Detect which cell encompasses the target text, then output its [X, Y] center coordinate. 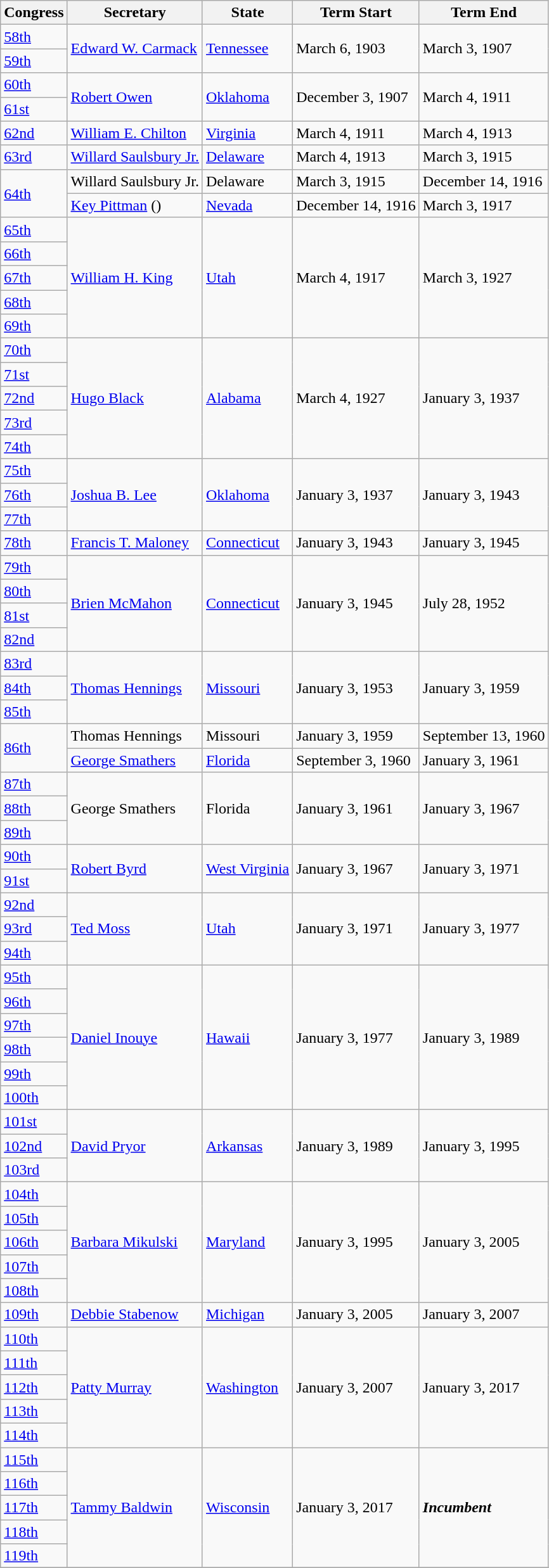
Secretary [134, 13]
Brien McMahon [134, 603]
109th [34, 1315]
106th [34, 1242]
Tammy Baldwin [134, 1507]
114th [34, 1435]
100th [34, 1098]
September 13, 1960 [484, 736]
119th [34, 1556]
69th [34, 326]
101st [34, 1122]
March 3, 1917 [484, 205]
December 3, 1907 [356, 97]
David Pryor [134, 1146]
95th [34, 977]
September 3, 1960 [356, 760]
81st [34, 615]
99th [34, 1074]
91st [34, 881]
83rd [34, 663]
87th [34, 784]
January 3, 1953 [356, 687]
86th [34, 748]
108th [34, 1291]
Ted Moss [134, 929]
68th [34, 302]
West Virginia [247, 869]
73rd [34, 423]
61st [34, 109]
94th [34, 953]
82nd [34, 639]
Tennessee [247, 49]
75th [34, 471]
Washington [247, 1387]
Hawaii [247, 1037]
102nd [34, 1146]
William H. King [134, 277]
72nd [34, 398]
March 4, 1927 [356, 398]
80th [34, 591]
Maryland [247, 1242]
117th [34, 1508]
96th [34, 1001]
63rd [34, 157]
98th [34, 1049]
110th [34, 1339]
March 3, 1927 [484, 277]
William E. Chilton [134, 133]
Arkansas [247, 1146]
116th [34, 1484]
67th [34, 277]
Key Pittman () [134, 205]
March 3, 1907 [484, 49]
66th [34, 253]
62nd [34, 133]
60th [34, 85]
Nevada [247, 205]
Wisconsin [247, 1507]
Congress [34, 13]
59th [34, 61]
Michigan [247, 1315]
115th [34, 1459]
79th [34, 567]
85th [34, 712]
88th [34, 808]
84th [34, 687]
90th [34, 857]
112th [34, 1387]
Hugo Black [134, 398]
Virginia [247, 133]
89th [34, 832]
Patty Murray [134, 1387]
97th [34, 1025]
74th [34, 447]
107th [34, 1266]
State [247, 13]
70th [34, 350]
Barbara Mikulski [134, 1242]
111th [34, 1363]
64th [34, 193]
104th [34, 1194]
103rd [34, 1170]
Incumbent [484, 1507]
71st [34, 374]
65th [34, 229]
105th [34, 1218]
Robert Byrd [134, 869]
78th [34, 543]
March 4, 1917 [356, 277]
Robert Owen [134, 97]
Daniel Inouye [134, 1037]
Debbie Stabenow [134, 1315]
Alabama [247, 398]
76th [34, 495]
77th [34, 519]
Term End [484, 13]
113th [34, 1411]
93rd [34, 929]
March 6, 1903 [356, 49]
58th [34, 37]
92nd [34, 905]
118th [34, 1532]
Edward W. Carmack [134, 49]
Joshua B. Lee [134, 495]
Francis T. Maloney [134, 543]
Term Start [356, 13]
July 28, 1952 [484, 603]
